Determine the [x, y] coordinate at the center of the cell enclosing the given text.  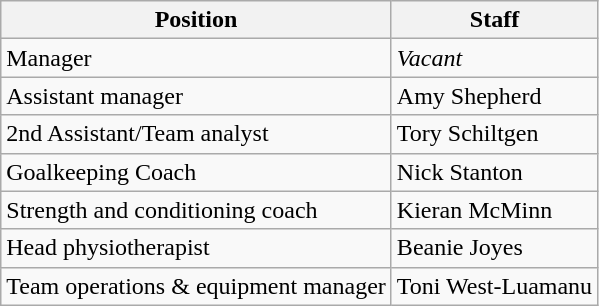
Nick Stanton [494, 172]
Position [196, 20]
Kieran McMinn [494, 210]
Manager [196, 58]
Strength and conditioning coach [196, 210]
Vacant [494, 58]
Tory Schiltgen [494, 134]
Staff [494, 20]
Goalkeeping Coach [196, 172]
Team operations & equipment manager [196, 286]
Beanie Joyes [494, 248]
2nd Assistant/Team analyst [196, 134]
Toni West-Luamanu [494, 286]
Head physiotherapist [196, 248]
Assistant manager [196, 96]
Amy Shepherd [494, 96]
